Locate the cell with the specified text and output its (x, y) center coordinate. 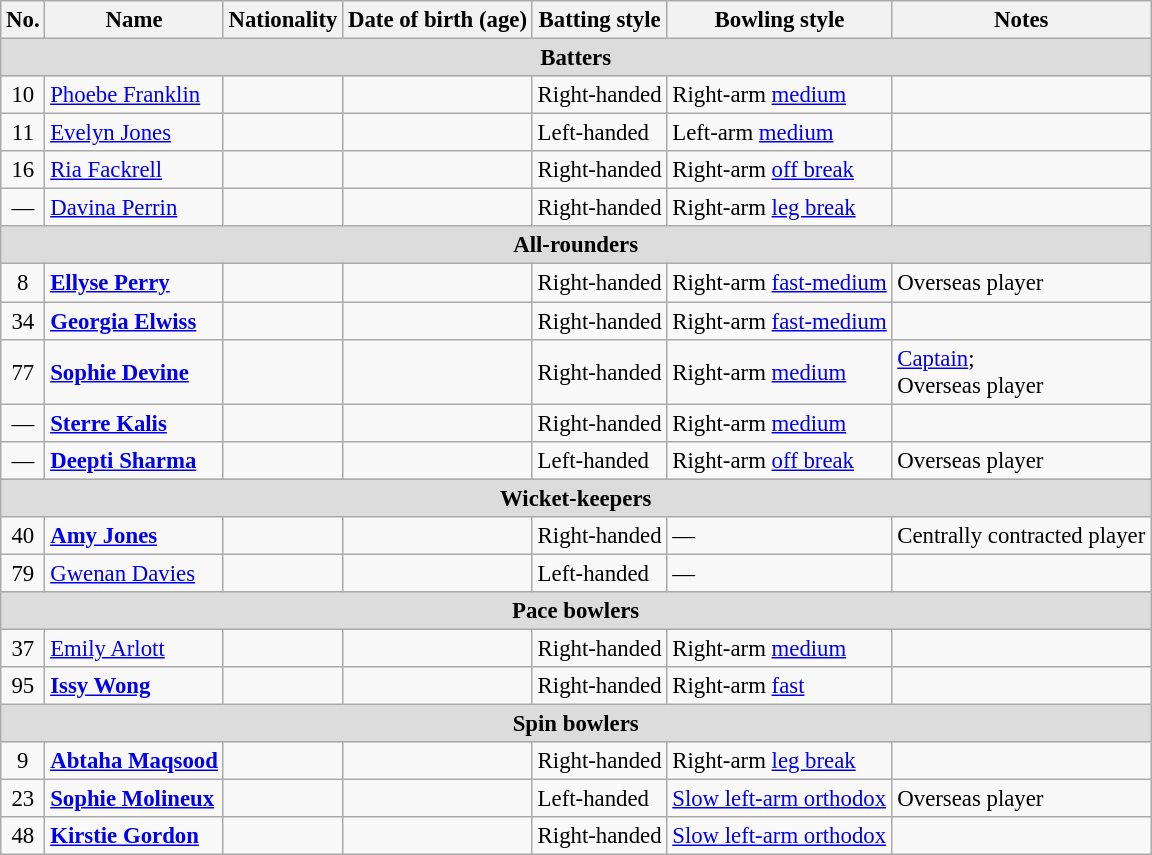
23 (23, 799)
40 (23, 536)
Bowling style (780, 20)
Name (134, 20)
Wicket-keepers (576, 498)
Centrally contracted player (1022, 536)
9 (23, 761)
Date of birth (age) (438, 20)
Davina Perrin (134, 208)
8 (23, 283)
Ellyse Perry (134, 283)
Issy Wong (134, 686)
Left-arm medium (780, 133)
10 (23, 95)
Amy Jones (134, 536)
Evelyn Jones (134, 133)
48 (23, 836)
Phoebe Franklin (134, 95)
Abtaha Maqsood (134, 761)
Captain; Overseas player (1022, 372)
11 (23, 133)
34 (23, 321)
Emily Arlott (134, 648)
Georgia Elwiss (134, 321)
Batting style (600, 20)
95 (23, 686)
Pace bowlers (576, 611)
Ria Fackrell (134, 170)
37 (23, 648)
16 (23, 170)
All-rounders (576, 245)
Batters (576, 58)
Spin bowlers (576, 724)
Kirstie Gordon (134, 836)
Sophie Molineux (134, 799)
79 (23, 573)
Nationality (282, 20)
Sterre Kalis (134, 423)
Gwenan Davies (134, 573)
Sophie Devine (134, 372)
Notes (1022, 20)
77 (23, 372)
Right-arm fast (780, 686)
Deepti Sharma (134, 460)
No. (23, 20)
